Find where the given text appears and provide that cell's center as (x, y) coordinate. 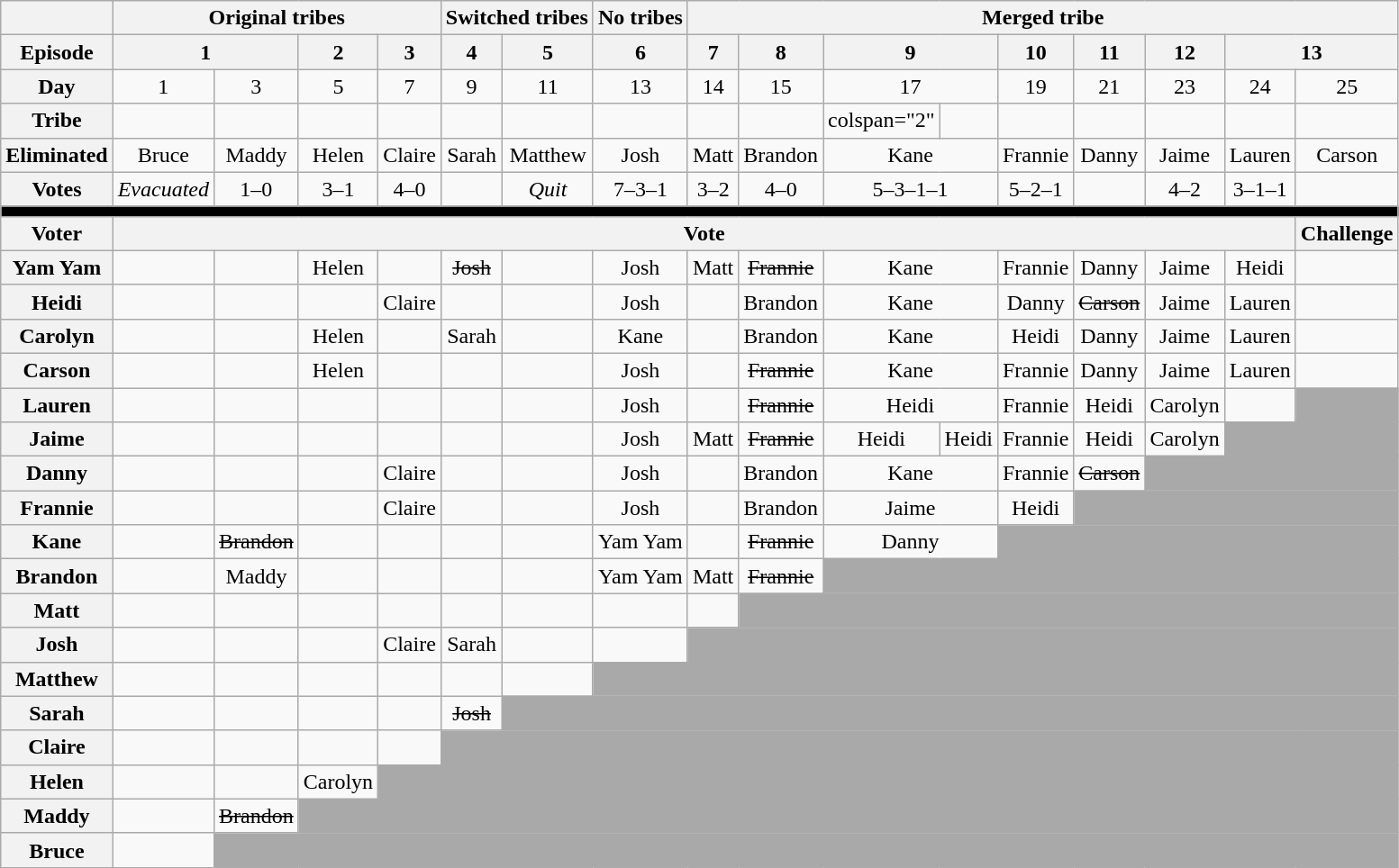
3–1 (338, 189)
6 (640, 52)
3–2 (713, 189)
2 (338, 52)
4 (472, 52)
Evacuated (163, 189)
8 (781, 52)
5–3–1–1 (911, 189)
5–2–1 (1035, 189)
Vote (704, 233)
3–1–1 (1259, 189)
Tribe (57, 121)
Voter (57, 233)
14 (713, 86)
Original tribes (277, 18)
Eliminated (57, 155)
Merged tribe (1043, 18)
Episode (57, 52)
Quit (548, 189)
17 (911, 86)
10 (1035, 52)
23 (1185, 86)
24 (1259, 86)
12 (1185, 52)
Votes (57, 189)
25 (1347, 86)
Switched tribes (517, 18)
21 (1110, 86)
4–2 (1185, 189)
colspan="2" (882, 121)
15 (781, 86)
1–0 (257, 189)
7–3–1 (640, 189)
No tribes (640, 18)
19 (1035, 86)
Day (57, 86)
Challenge (1347, 233)
